Identify which cell holds the provided text, then report its [X, Y] central coordinate. 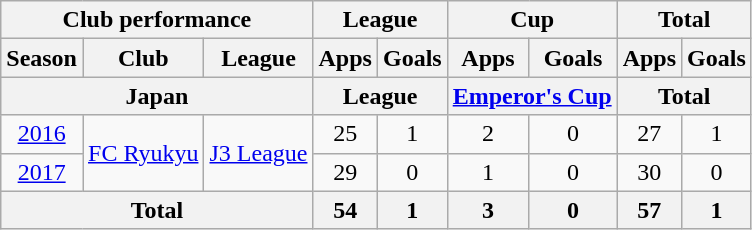
54 [345, 210]
57 [649, 210]
3 [488, 210]
2 [488, 134]
Club [142, 58]
Emperor's Cup [532, 96]
Season [42, 58]
2016 [42, 134]
25 [345, 134]
FC Ryukyu [142, 153]
2017 [42, 172]
27 [649, 134]
Japan [157, 96]
29 [345, 172]
Club performance [157, 20]
Cup [532, 20]
30 [649, 172]
J3 League [258, 153]
